Return (x, y) of the center of cell containing provided text 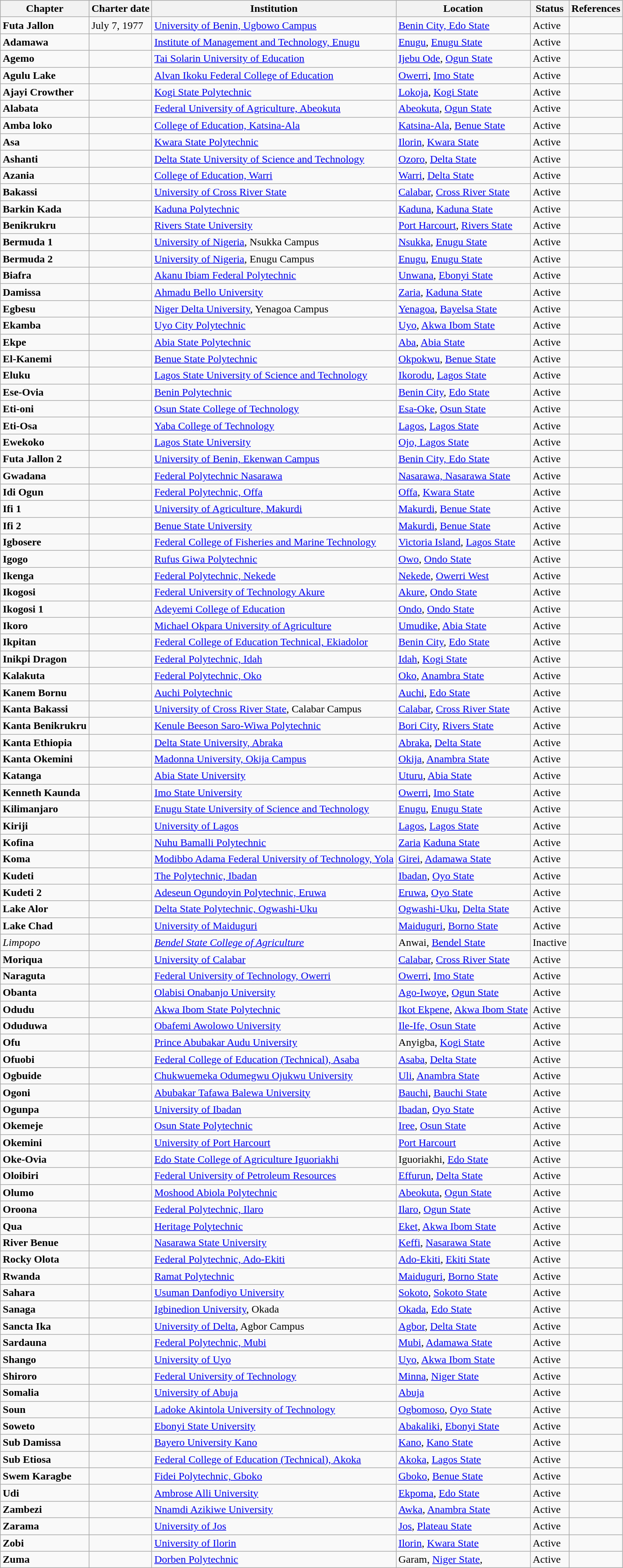
Adamawa (45, 42)
Bermuda 2 (45, 259)
College of Education, Katsina-Ala (274, 125)
Ikoro (45, 626)
Igbinedion University, Okada (274, 1310)
Kudeti 2 (45, 892)
University of Nigeria, Nsukka Campus (274, 242)
Ogunpa (45, 1109)
Asaba, Delta State (463, 1059)
Ewekoko (45, 442)
Bermuda 1 (45, 242)
Bakassi (45, 192)
Agemo (45, 59)
Abia State University (274, 776)
Port Harcourt (463, 1143)
Ajayi Crowther (45, 92)
Lake Chad (45, 926)
Alabata (45, 109)
Moshood Abiola Polytechnic (274, 1193)
Ladoke Akintola University of Technology (274, 1409)
Eluku (45, 375)
Federal Polytechnic, Mubi (274, 1343)
University of Nigeria, Enugu Campus (274, 259)
Benikrukru (45, 226)
Somalia (45, 1393)
Ago-Iwoye, Ogun State (463, 992)
Minna, Niger State (463, 1376)
Girei, Adamawa State (463, 859)
Bauchi, Bauchi State (463, 1093)
Sahara (45, 1293)
Effurun, Delta State (463, 1176)
Iree, Osun State (463, 1126)
Ekpoma, Edo State (463, 1493)
University of Calabar (274, 959)
Yaba College of Technology (274, 425)
Owo, Ondo State (463, 559)
Federal University of Technology (274, 1376)
Sokoto, Sokoto State (463, 1293)
Madonna University, Okija Campus (274, 759)
Federal College of Education Technical, Ekiadolor (274, 642)
Eti-Osa (45, 425)
Offa, Kwara State (463, 492)
Enugu State University of Science and Technology (274, 809)
Kanta Benikrukru (45, 726)
Oroona (45, 1209)
Nasarawa, Nasarawa State (463, 475)
Zobi (45, 1543)
Auchi Polytechnic (274, 692)
Futa Jallon (45, 25)
July 7, 1977 (120, 25)
Federal Polytechnic, Ado-Ekiti (274, 1259)
Sancta Ika (45, 1326)
Federal Polytechnic Nasarawa (274, 475)
Chukwuemeka Odumegwu Ojukwu University (274, 1076)
University of Lagos (274, 826)
Udi (45, 1493)
Abraka, Delta State (463, 743)
Ikogosi 1 (45, 609)
University of Port Harcourt (274, 1143)
Igbosere (45, 542)
Ogoni (45, 1093)
Ekpe (45, 342)
Rivers State University (274, 226)
Eket, Akwa Ibom State (463, 1226)
Okada, Edo State (463, 1310)
Nsukka, Enugu State (463, 242)
Bayero University Kano (274, 1443)
Idah, Kogi State (463, 659)
Uyo City Polytechnic (274, 326)
Osun State College of Technology (274, 409)
University of Ibadan (274, 1109)
Ile-Ife, Osun State (463, 1026)
University of Abuja (274, 1393)
Federal Polytechnic, Ilaro (274, 1209)
Kaduna, Kaduna State (463, 209)
Obanta (45, 992)
Kwara State Polytechnic (274, 142)
Delta State University, Abraka (274, 743)
Federal Polytechnic, Idah (274, 659)
University of Ilorin (274, 1543)
Idi Ogun (45, 492)
Federal College of Education (Technical), Akoka (274, 1459)
Sub Etiosa (45, 1459)
Port Harcourt, Rivers State (463, 226)
Keffi, Nasarawa State (463, 1242)
Institute of Management and Technology, Enugu (274, 42)
Agulu Lake (45, 75)
Shango (45, 1359)
Lokoja, Kogi State (463, 92)
Koma (45, 859)
Federal University of Technology, Owerri (274, 976)
El-Kanemi (45, 359)
Ogbomoso, Oyo State (463, 1409)
Asa (45, 142)
Alvan Ikoku Federal College of Education (274, 75)
Tai Solarin University of Education (274, 59)
Federal University of Petroleum Resources (274, 1176)
Ese-Ovia (45, 392)
Zarama (45, 1526)
Jos, Plateau State (463, 1526)
Oloibiri (45, 1176)
Kanta Okemini (45, 759)
Qua (45, 1226)
Nekede, Owerri West (463, 576)
Kenule Beeson Saro-Wiwa Polytechnic (274, 726)
Akwa Ibom State Polytechnic (274, 1009)
Ozoro, Delta State (463, 159)
Barkin Kada (45, 209)
Okija, Anambra State (463, 759)
Obafemi Awolowo University (274, 1026)
Location (463, 9)
Heritage Polytechnic (274, 1226)
Bori City, Rivers State (463, 726)
Anyigba, Kogi State (463, 1043)
Zambezi (45, 1509)
Adeyemi College of Education (274, 609)
Ikogosi (45, 592)
Awka, Anambra State (463, 1509)
Soun (45, 1409)
Gboko, Benue State (463, 1476)
Eti-oni (45, 409)
Katanga (45, 776)
Chapter (45, 9)
Agbor, Delta State (463, 1326)
Ado-Ekiti, Ekiti State (463, 1259)
Osun State Polytechnic (274, 1126)
Akure, Ondo State (463, 592)
Kalakuta (45, 676)
Michael Okpara University of Agriculture (274, 626)
Oko, Anambra State (463, 676)
Nasarawa State University (274, 1242)
Ahmadu Bello University (274, 292)
Rwanda (45, 1276)
Ikpitan (45, 642)
University of Agriculture, Makurdi (274, 509)
Mubi, Adamawa State (463, 1343)
Igogo (45, 559)
Amba loko (45, 125)
Damissa (45, 292)
Dorben Polytechnic (274, 1560)
Ogwashi-Uku, Delta State (463, 909)
Ijebu Ode, Ogun State (463, 59)
Federal Polytechnic, Offa (274, 492)
The Polytechnic, Ibadan (274, 876)
Niger Delta University, Yenagoa Campus (274, 309)
Abia State Polytechnic (274, 342)
Rufus Giwa Polytechnic (274, 559)
Ondo, Ondo State (463, 609)
Sanaga (45, 1310)
Benue State Polytechnic (274, 359)
Ikorodu, Lagos State (463, 375)
Edo State College of Agriculture Iguoriakhi (274, 1159)
River Benue (45, 1242)
Okemeje (45, 1126)
Rocky Olota (45, 1259)
Usuman Danfodiyo University (274, 1293)
Warri, Delta State (463, 175)
Institution (274, 9)
Prince Abubakar Audu University (274, 1043)
Ojo, Lagos State (463, 442)
Federal Polytechnic, Nekede (274, 576)
Akanu Ibiam Federal Polytechnic (274, 276)
University of Delta, Agbor Campus (274, 1326)
Zaria Kaduna State (463, 842)
Status (549, 9)
Inikpi Dragon (45, 659)
Kilimanjaro (45, 809)
Katsina-Ala, Benue State (463, 125)
Kano, Kano State (463, 1443)
Benin Polytechnic (274, 392)
Bendel State College of Agriculture (274, 942)
Esa-Oke, Osun State (463, 409)
Imo State University (274, 793)
Zuma (45, 1560)
Limpopo (45, 942)
Victoria Island, Lagos State (463, 542)
Zaria, Kaduna State (463, 292)
Ogbuide (45, 1076)
Ekamba (45, 326)
Akoka, Lagos State (463, 1459)
Eruwa, Oyo State (463, 892)
Ambrose Alli University (274, 1493)
Umudike, Abia State (463, 626)
Ramat Polytechnic (274, 1276)
Egbesu (45, 309)
Abakaliki, Ebonyi State (463, 1426)
Auchi, Edo State (463, 692)
Sardauna (45, 1343)
Kudeti (45, 876)
Unwana, Ebonyi State (463, 276)
Gwadana (45, 475)
Azania (45, 175)
Oduduwa (45, 1026)
University of Jos (274, 1526)
Ebonyi State University (274, 1426)
Fidei Polytechnic, Gboko (274, 1476)
Ifi 1 (45, 509)
Federal College of Fisheries and Marine Technology (274, 542)
Abubakar Tafawa Balewa University (274, 1093)
Kanem Bornu (45, 692)
Ofu (45, 1043)
Delta State Polytechnic, Ogwashi-Uku (274, 909)
University of Cross River State, Calabar Campus (274, 709)
Nuhu Bamalli Polytechnic (274, 842)
Kenneth Kaunda (45, 793)
University of Uyo (274, 1359)
Biafra (45, 276)
Lake Alor (45, 909)
Soweto (45, 1426)
University of Maiduguri (274, 926)
Kiriji (45, 826)
Abuja (463, 1393)
Swem Karagbe (45, 1476)
Ashanti (45, 159)
Garam, Niger State, (463, 1560)
Lagos State University (274, 442)
College of Education, Warri (274, 175)
Oke-Ovia (45, 1159)
Iguoriakhi, Edo State (463, 1159)
Kaduna Polytechnic (274, 209)
Uli, Anambra State (463, 1076)
Ilaro, Ogun State (463, 1209)
Lagos State University of Science and Technology (274, 375)
Olumo (45, 1193)
Shiroro (45, 1376)
Aba, Abia State (463, 342)
University of Benin, Ekenwan Campus (274, 459)
Moriqua (45, 959)
Okemini (45, 1143)
Ifi 2 (45, 526)
Benue State University (274, 526)
Kogi State Polytechnic (274, 92)
Federal University of Technology Akure (274, 592)
Odudu (45, 1009)
Ikot Ekpene, Akwa Ibom State (463, 1009)
Futa Jallon 2 (45, 459)
Okpokwu, Benue State (463, 359)
Ikenga (45, 576)
Anwai, Bendel State (463, 942)
Adeseun Ogundoyin Polytechnic, Eruwa (274, 892)
References (596, 9)
Kofina (45, 842)
Modibbo Adama Federal University of Technology, Yola (274, 859)
University of Cross River State (274, 192)
Federal College of Education (Technical), Asaba (274, 1059)
Federal Polytechnic, Oko (274, 676)
Sub Damissa (45, 1443)
Federal University of Agriculture, Abeokuta (274, 109)
Kanta Ethiopia (45, 743)
Nnamdi Azikiwe University (274, 1509)
Inactive (549, 942)
Ofuobi (45, 1059)
Kanta Bakassi (45, 709)
Charter date (120, 9)
Delta State University of Science and Technology (274, 159)
Yenagoa, Bayelsa State (463, 309)
Uturu, Abia State (463, 776)
Olabisi Onabanjo University (274, 992)
Naraguta (45, 976)
University of Benin, Ugbowo Campus (274, 25)
